Return (X, Y) of the center of cell containing provided text 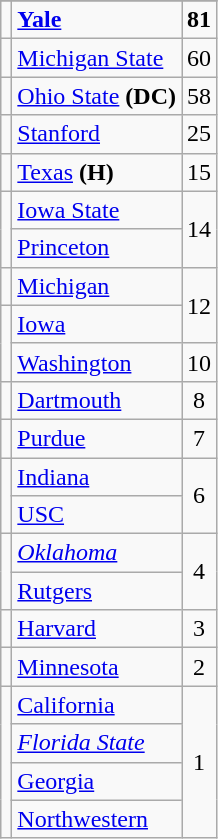
Indiana (97, 477)
Iowa State (97, 210)
Dartmouth (97, 400)
Ohio State (DC) (97, 96)
8 (200, 400)
Purdue (97, 438)
15 (200, 172)
81 (200, 20)
2 (200, 667)
Princeton (97, 248)
California (97, 705)
58 (200, 96)
7 (200, 438)
USC (97, 515)
Yale (97, 20)
Michigan (97, 286)
Harvard (97, 629)
Minnesota (97, 667)
Texas (H) (97, 172)
Rutgers (97, 591)
25 (200, 134)
4 (200, 572)
Stanford (97, 134)
1 (200, 762)
10 (200, 362)
Florida State (97, 743)
Washington (97, 362)
3 (200, 629)
6 (200, 496)
Iowa (97, 324)
60 (200, 58)
12 (200, 305)
14 (200, 229)
Georgia (97, 781)
Michigan State (97, 58)
Oklahoma (97, 553)
Northwestern (97, 819)
